For the text-containing cell, return its midpoint in [x, y] coordinate format. 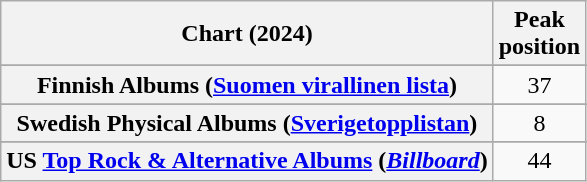
Swedish Physical Albums (Sverigetopplistan) [247, 123]
8 [539, 123]
44 [539, 161]
Chart (2024) [247, 34]
Finnish Albums (Suomen virallinen lista) [247, 85]
US Top Rock & Alternative Albums (Billboard) [247, 161]
37 [539, 85]
Peakposition [539, 34]
